Capture the cell that displays the provided text and extract its (X, Y) central coordinate. 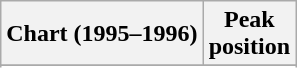
Chart (1995–1996) (102, 34)
Peakposition (249, 34)
